Determine the [X, Y] coordinate at the center of the cell enclosing the given text.  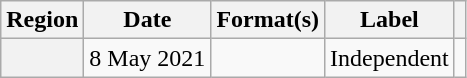
8 May 2021 [148, 58]
Date [148, 20]
Region [42, 20]
Independent [390, 58]
Label [390, 20]
Format(s) [268, 20]
